Detect which cell encompasses the target text, then output its [x, y] center coordinate. 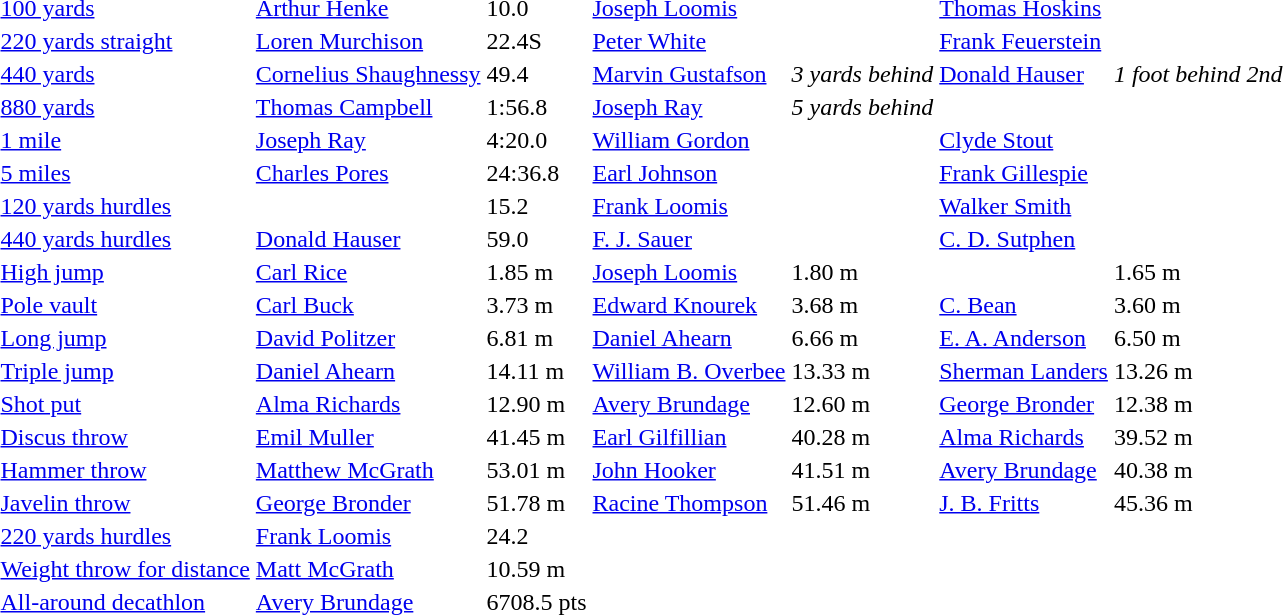
1.85 m [536, 272]
Peter White [689, 41]
Loren Murchison [368, 41]
1.80 m [862, 272]
Carl Rice [368, 272]
59.0 [536, 239]
41.45 m [536, 437]
Walker Smith [1024, 206]
4:20.0 [536, 140]
Matt McGrath [368, 569]
Thomas Campbell [368, 107]
William Gordon [689, 140]
10.59 m [536, 569]
6.81 m [536, 338]
51.46 m [862, 503]
14.11 m [536, 371]
William B. Overbee [689, 371]
12.60 m [862, 404]
3 yards behind [862, 74]
49.4 [536, 74]
Frank Gillespie [1024, 173]
40.28 m [862, 437]
53.01 m [536, 470]
Frank Feuerstein [1024, 41]
Sherman Landers [1024, 371]
13.33 m [862, 371]
41.51 m [862, 470]
Earl Gilfillian [689, 437]
F. J. Sauer [689, 239]
C. D. Sutphen [1024, 239]
Cornelius Shaughnessy [368, 74]
1:56.8 [536, 107]
Matthew McGrath [368, 470]
51.78 m [536, 503]
Carl Buck [368, 305]
Marvin Gustafson [689, 74]
Emil Muller [368, 437]
Racine Thompson [689, 503]
Earl Johnson [689, 173]
3.68 m [862, 305]
5 yards behind [862, 107]
22.4S [536, 41]
3.73 m [536, 305]
C. Bean [1024, 305]
24.2 [536, 536]
12.90 m [536, 404]
John Hooker [689, 470]
6.66 m [862, 338]
J. B. Fritts [1024, 503]
15.2 [536, 206]
David Politzer [368, 338]
Edward Knourek [689, 305]
E. A. Anderson [1024, 338]
Joseph Loomis [689, 272]
Charles Pores [368, 173]
Clyde Stout [1024, 140]
24:36.8 [536, 173]
